For the text-containing cell, return its midpoint in (x, y) coordinate format. 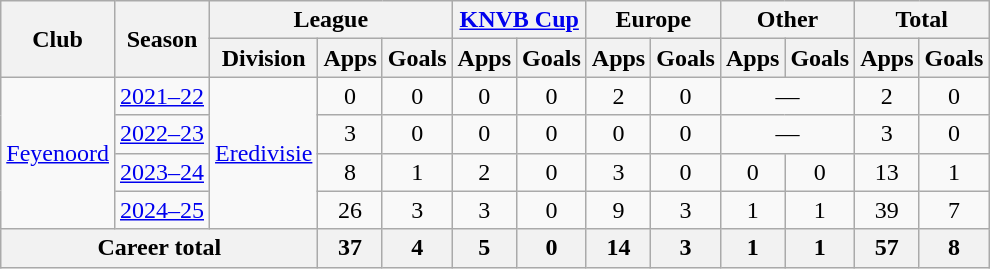
KNVB Cup (519, 20)
Total (922, 20)
39 (887, 210)
5 (484, 248)
14 (618, 248)
Eredivisie (264, 153)
2024–25 (162, 210)
7 (954, 210)
2021–22 (162, 96)
Division (264, 58)
26 (350, 210)
57 (887, 248)
Career total (160, 248)
13 (887, 172)
Season (162, 39)
4 (417, 248)
League (332, 20)
Europe (653, 20)
2022–23 (162, 134)
Other (787, 20)
Feyenoord (58, 153)
2023–24 (162, 172)
37 (350, 248)
Club (58, 39)
9 (618, 210)
